Pinpoint the cell where the given text exists, returning its [X, Y] midpoint coordinate. 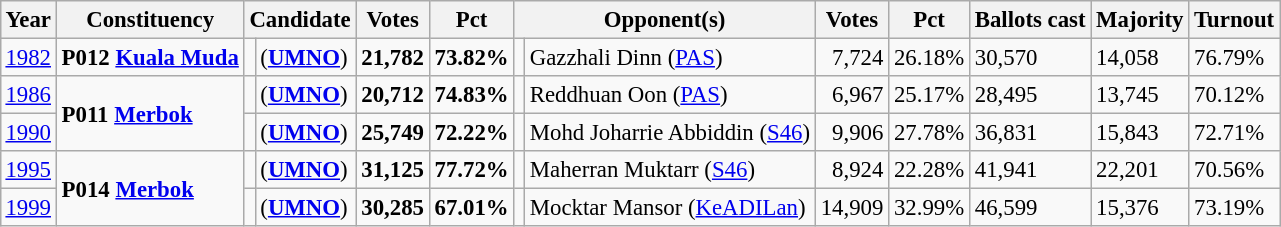
7,724 [852, 57]
25.17% [930, 95]
30,570 [1030, 57]
1995 [28, 170]
25,749 [392, 133]
13,745 [1140, 95]
Ballots cast [1030, 20]
1982 [28, 57]
1990 [28, 133]
77.72% [472, 170]
70.12% [1234, 95]
Opponent(s) [665, 20]
14,909 [852, 208]
Turnout [1234, 20]
28,495 [1030, 95]
6,967 [852, 95]
21,782 [392, 57]
26.18% [930, 57]
8,924 [852, 170]
1999 [28, 208]
P012 Kuala Muda [150, 57]
P011 Merbok [150, 114]
Mocktar Mansor (KeADILan) [670, 208]
20,712 [392, 95]
32.99% [930, 208]
22,201 [1140, 170]
74.83% [472, 95]
15,843 [1140, 133]
Gazzhali Dinn (PAS) [670, 57]
70.56% [1234, 170]
14,058 [1140, 57]
15,376 [1140, 208]
31,125 [392, 170]
73.19% [1234, 208]
Year [28, 20]
22.28% [930, 170]
36,831 [1030, 133]
41,941 [1030, 170]
P014 Merbok [150, 188]
72.71% [1234, 133]
30,285 [392, 208]
27.78% [930, 133]
1986 [28, 95]
Maherran Muktarr (S46) [670, 170]
9,906 [852, 133]
Constituency [150, 20]
Mohd Joharrie Abbiddin (S46) [670, 133]
46,599 [1030, 208]
67.01% [472, 208]
73.82% [472, 57]
76.79% [1234, 57]
Reddhuan Oon (PAS) [670, 95]
Candidate [300, 20]
72.22% [472, 133]
Majority [1140, 20]
